Return (x, y) of the center of cell containing provided text 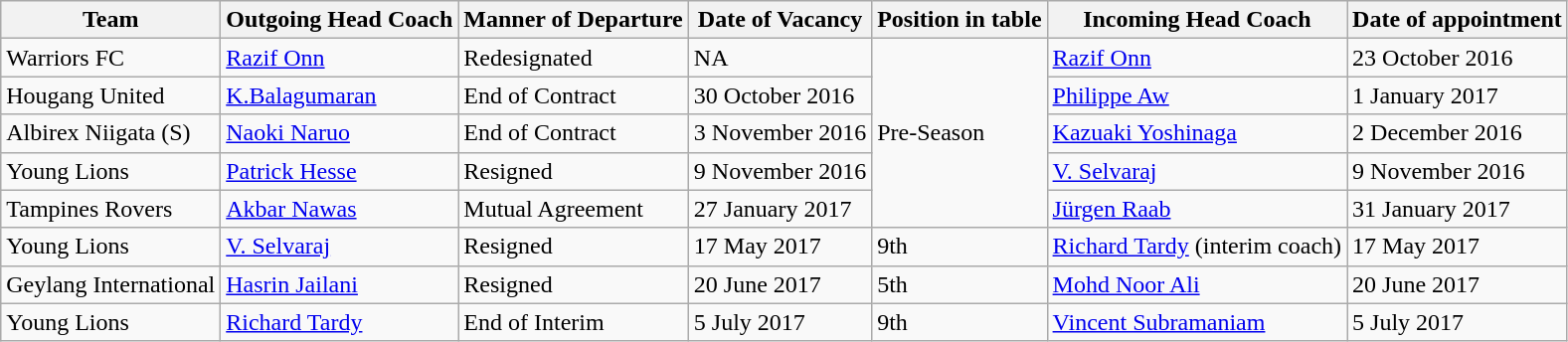
Vincent Subramaniam (1197, 322)
Position in table (959, 20)
3 November 2016 (780, 133)
Mohd Noor Ali (1197, 284)
End of Interim (573, 322)
K.Balagumaran (340, 95)
5th (959, 284)
Albirex Niigata (S) (111, 133)
27 January 2017 (780, 209)
Richard Tardy (interim coach) (1197, 247)
Naoki Naruo (340, 133)
31 January 2017 (1458, 209)
1 January 2017 (1458, 95)
Date of appointment (1458, 20)
Incoming Head Coach (1197, 20)
Outgoing Head Coach (340, 20)
Pre-Season (959, 133)
Akbar Nawas (340, 209)
2 December 2016 (1458, 133)
Patrick Hesse (340, 171)
30 October 2016 (780, 95)
Richard Tardy (340, 322)
Warriors FC (111, 58)
Manner of Departure (573, 20)
23 October 2016 (1458, 58)
Geylang International (111, 284)
Date of Vacancy (780, 20)
Redesignated (573, 58)
Tampines Rovers (111, 209)
Jürgen Raab (1197, 209)
Kazuaki Yoshinaga (1197, 133)
Hasrin Jailani (340, 284)
NA (780, 58)
Mutual Agreement (573, 209)
Philippe Aw (1197, 95)
Team (111, 20)
Hougang United (111, 95)
